From the cell containing the given text, extract its center point as (x, y) coordinate. 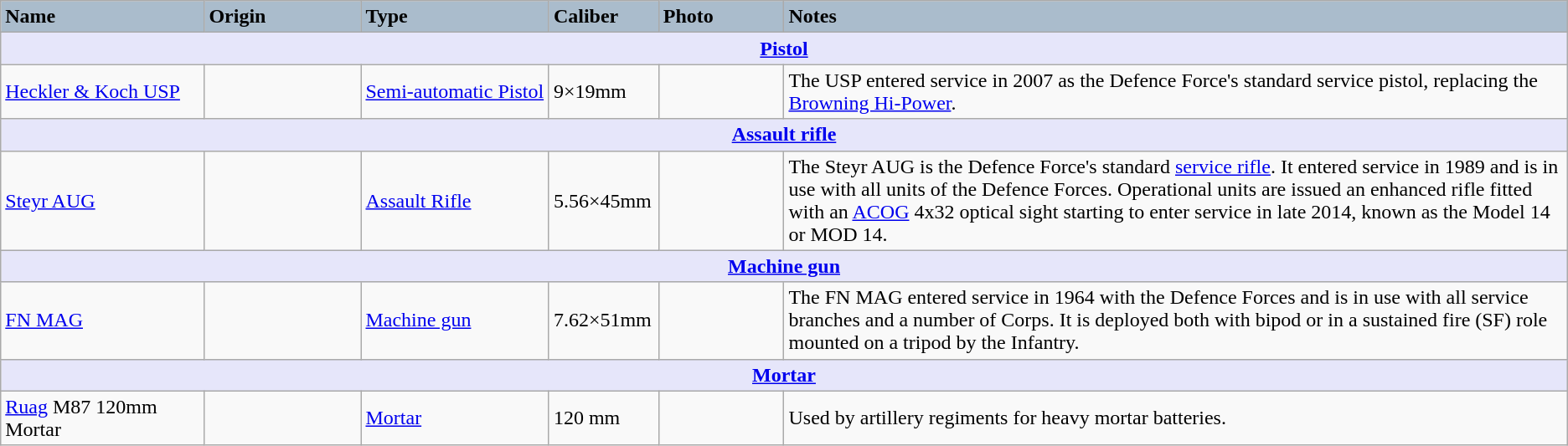
Name (102, 17)
Notes (1176, 17)
Steyr AUG (102, 201)
Heckler & Koch USP (102, 92)
The USP entered service in 2007 as the Defence Force's standard service pistol, replacing the Browning Hi-Power. (1176, 92)
120 mm (603, 418)
Type (455, 17)
Caliber (603, 17)
Origin (283, 17)
7.62×51mm (603, 320)
FN MAG (102, 320)
Pistol (784, 49)
9×19mm (603, 92)
Semi-automatic Pistol (455, 92)
Assault Rifle (455, 201)
Ruag M87 120mm Mortar (102, 418)
5.56×45mm (603, 201)
Photo (721, 17)
Used by artillery regiments for heavy mortar batteries. (1176, 418)
Assault rifle (784, 135)
